From the cell containing the given text, extract its center point as [x, y] coordinate. 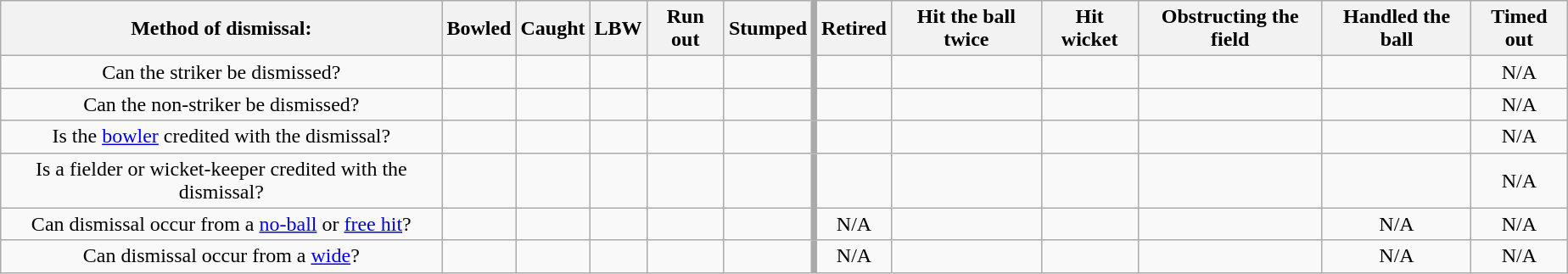
Retired [854, 29]
Can dismissal occur from a wide? [221, 256]
Stumped [769, 29]
Run out [686, 29]
Can the striker be dismissed? [221, 72]
Is the bowler credited with the dismissal? [221, 137]
Can dismissal occur from a no-ball or free hit? [221, 224]
Hit the ball twice [966, 29]
Can the non-striker be dismissed? [221, 104]
Obstructing the field [1230, 29]
Handled the ball [1397, 29]
Method of dismissal: [221, 29]
Bowled [479, 29]
Is a fielder or wicket-keeper credited with the dismissal? [221, 180]
Timed out [1520, 29]
LBW [618, 29]
Hit wicket [1089, 29]
Caught [553, 29]
